From the cell containing the given text, extract its center point as (X, Y) coordinate. 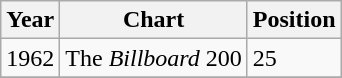
The Billboard 200 (154, 58)
1962 (30, 58)
Chart (154, 20)
Position (294, 20)
25 (294, 58)
Year (30, 20)
